Find where the given text appears and provide that cell's center as (X, Y) coordinate. 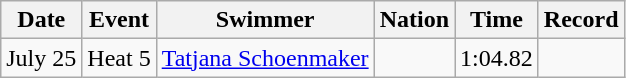
Swimmer (265, 20)
Event (119, 20)
July 25 (42, 58)
1:04.82 (497, 58)
Record (581, 20)
Nation (414, 20)
Heat 5 (119, 58)
Tatjana Schoenmaker (265, 58)
Date (42, 20)
Time (497, 20)
